Locate the cell with the specified text and output its (x, y) center coordinate. 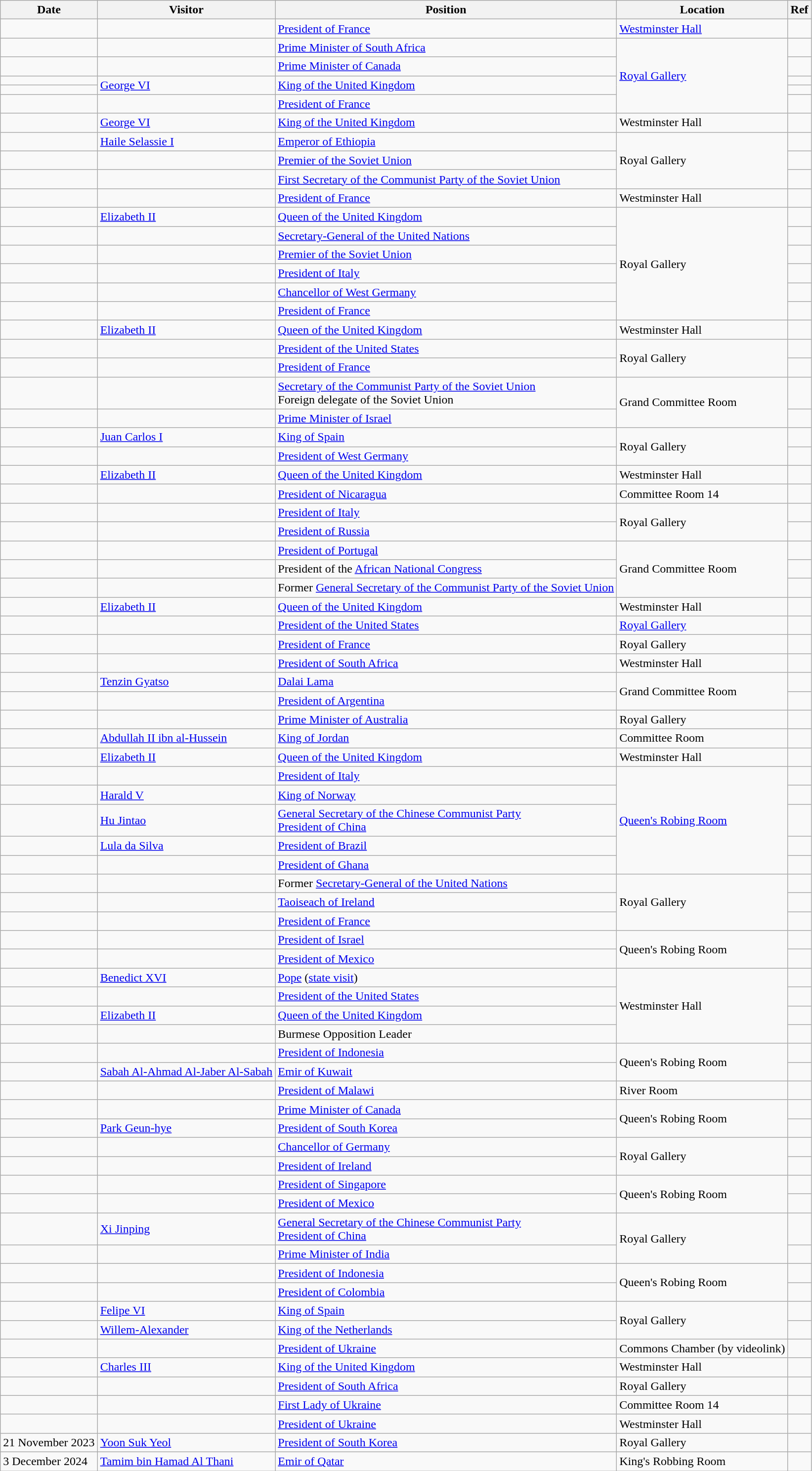
Abdullah II ibn al-Hussein (186, 738)
Position (446, 10)
Secretary-General of the United Nations (446, 236)
King's Robbing Room (702, 1461)
President of the African National Congress (446, 569)
President of Russia (446, 531)
Visitor (186, 10)
Secretary of the Communist Party of the Soviet UnionForeign delegate of the Soviet Union (446, 393)
Haile Selassie I (186, 141)
Tamim bin Hamad Al Thani (186, 1461)
Chancellor of West Germany (446, 292)
First Secretary of the Communist Party of the Soviet Union (446, 179)
Prime Minister of Australia (446, 719)
River Room (702, 1090)
Charles III (186, 1367)
President of Nicaragua (446, 493)
Tenzin Gyatso (186, 682)
Burmese Opposition Leader (446, 1034)
Taoiseach of Ireland (446, 902)
Hu Jintao (186, 820)
Location (702, 10)
21 November 2023 (49, 1442)
President of Argentina (446, 701)
Emir of Kuwait (446, 1071)
Former Secretary-General of the United Nations (446, 884)
Lula da Silva (186, 846)
Yoon Suk Yeol (186, 1442)
Pope (state visit) (446, 978)
King of Jordan (446, 738)
Willem-Alexander (186, 1330)
Chancellor of Germany (446, 1147)
President of Brazil (446, 846)
President of Ghana (446, 865)
King of Norway (446, 795)
Date (49, 10)
Former General Secretary of the Communist Party of the Soviet Union (446, 588)
Prime Minister of South Africa (446, 47)
Commons Chamber (by videolink) (702, 1348)
President of Singapore (446, 1185)
President of Ireland (446, 1165)
King of the Netherlands (446, 1330)
Emperor of Ethiopia (446, 141)
President of Malawi (446, 1090)
Harald V (186, 795)
President of Colombia (446, 1292)
President of West Germany (446, 456)
Ref (800, 10)
President of Israel (446, 940)
Dalai Lama (446, 682)
Juan Carlos I (186, 437)
First Lady of Ukraine (446, 1405)
3 December 2024 (49, 1461)
Xi Jinping (186, 1229)
Park Geun-hye (186, 1128)
Benedict XVI (186, 978)
Committee Room (702, 738)
Sabah Al-Ahmad Al-Jaber Al-Sabah (186, 1071)
President of Portugal (446, 550)
Emir of Qatar (446, 1461)
Prime Minister of Israel (446, 418)
Prime Minister of India (446, 1254)
Felipe VI (186, 1311)
